Pinpoint the cell where the given text exists, returning its (X, Y) midpoint coordinate. 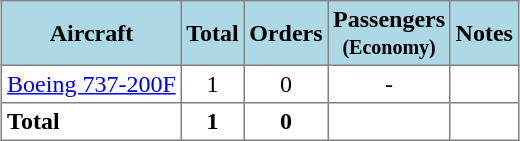
Passengers(Economy) (389, 33)
Notes (484, 33)
Orders (286, 33)
Aircraft (92, 33)
- (389, 84)
Boeing 737-200F (92, 84)
